Extract the [x, y] coordinate from the center of the cell holding the provided text.  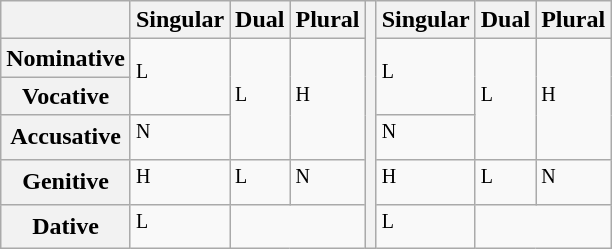
Vocative [66, 96]
Nominative [66, 58]
Genitive [66, 182]
Dative [66, 226]
Accusative [66, 138]
